Determine the [X, Y] coordinate at the center of the cell enclosing the given text.  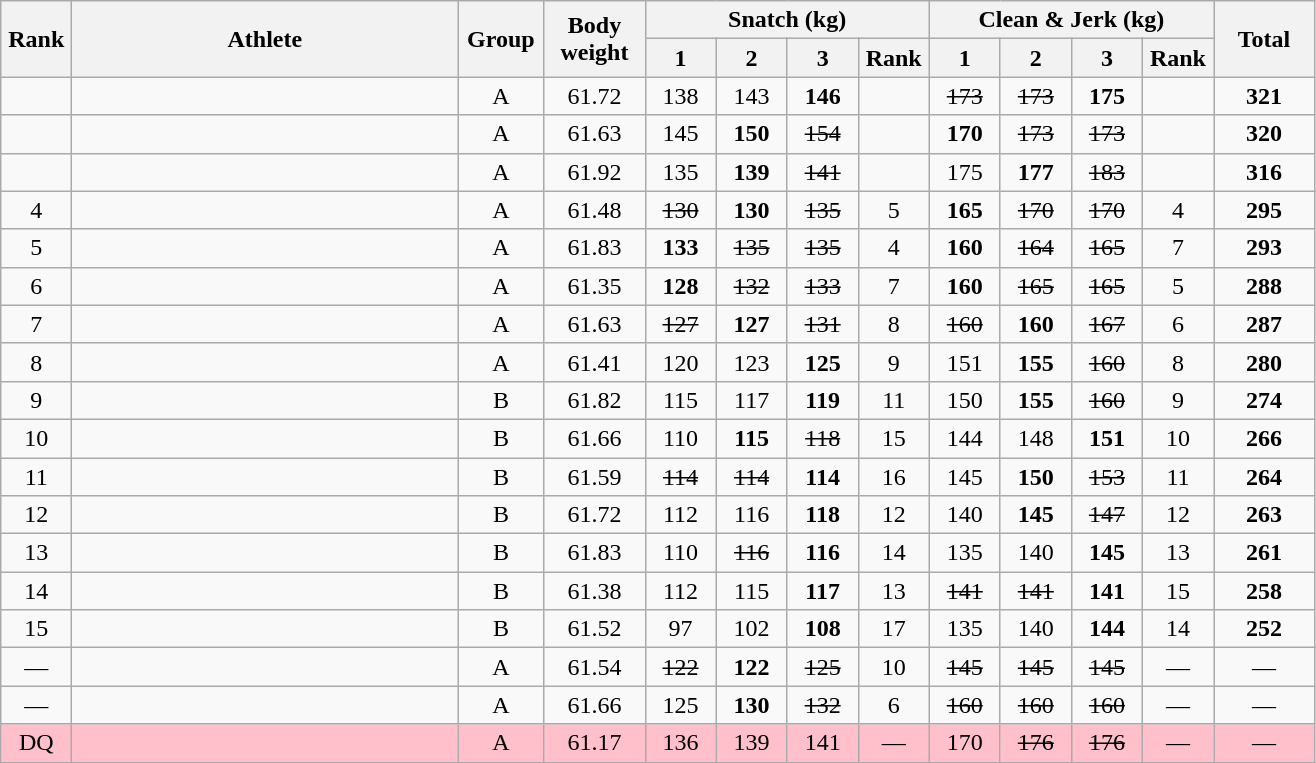
295 [1264, 210]
120 [680, 362]
61.38 [594, 591]
136 [680, 743]
177 [1036, 172]
131 [822, 324]
146 [822, 96]
Total [1264, 39]
Athlete [265, 39]
61.59 [594, 477]
Clean & Jerk (kg) [1071, 20]
183 [1106, 172]
61.41 [594, 362]
293 [1264, 248]
266 [1264, 438]
Body weight [594, 39]
17 [894, 629]
16 [894, 477]
143 [752, 96]
138 [680, 96]
153 [1106, 477]
320 [1264, 134]
128 [680, 286]
154 [822, 134]
287 [1264, 324]
97 [680, 629]
164 [1036, 248]
61.54 [594, 667]
61.82 [594, 400]
316 [1264, 172]
263 [1264, 515]
147 [1106, 515]
Group [501, 39]
261 [1264, 553]
288 [1264, 286]
DQ [36, 743]
Snatch (kg) [787, 20]
167 [1106, 324]
61.92 [594, 172]
252 [1264, 629]
274 [1264, 400]
148 [1036, 438]
119 [822, 400]
61.17 [594, 743]
61.52 [594, 629]
264 [1264, 477]
108 [822, 629]
258 [1264, 591]
102 [752, 629]
280 [1264, 362]
61.35 [594, 286]
123 [752, 362]
321 [1264, 96]
61.48 [594, 210]
